Provide the [x, y] coordinate of the cell's center where the given text is located.  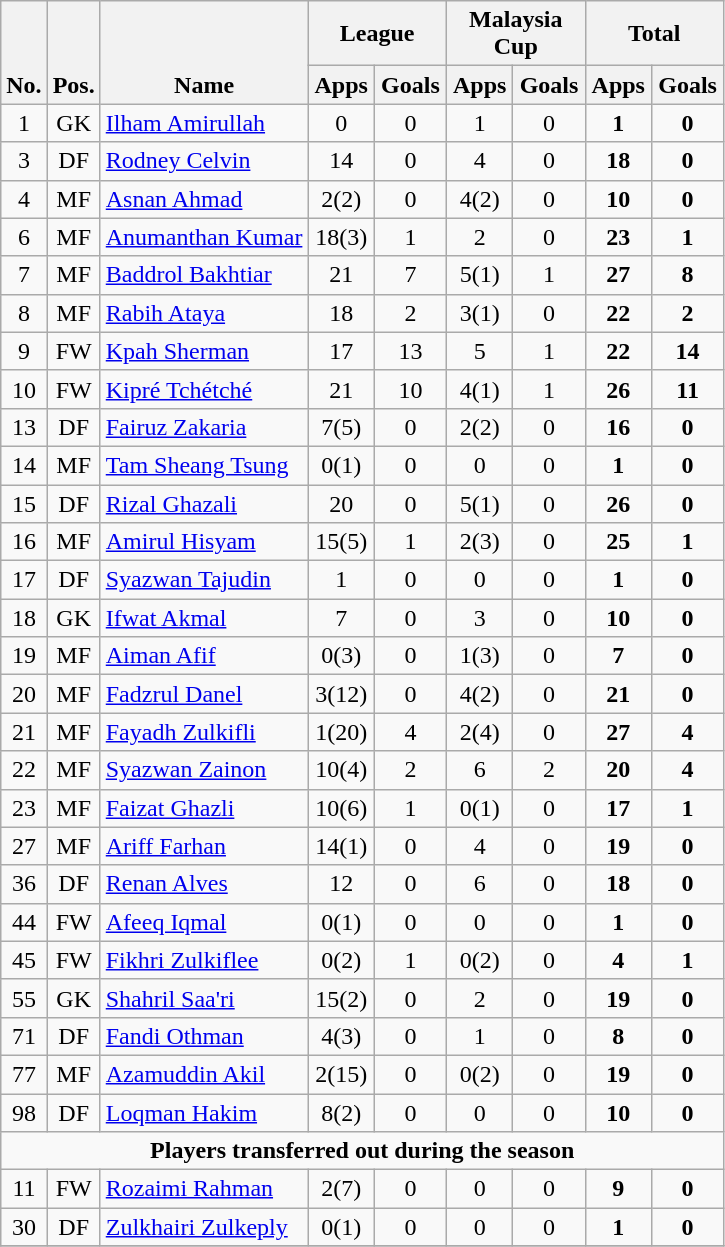
Ilham Amirullah [204, 123]
15(5) [342, 542]
98 [24, 1113]
Pos. [74, 52]
5 [480, 351]
Rabih Ataya [204, 313]
No. [24, 52]
30 [24, 1227]
Rodney Celvin [204, 161]
Total [654, 34]
Zulkhairi Zulkeply [204, 1227]
10(4) [342, 770]
7(5) [342, 427]
Kipré Tchétché [204, 389]
36 [24, 884]
Asnan Ahmad [204, 199]
1(3) [480, 656]
0(3) [342, 656]
14(1) [342, 846]
71 [24, 1036]
Renan Alves [204, 884]
Fadzrul Danel [204, 694]
Fayadh Zulkifli [204, 732]
Name [204, 52]
2(4) [480, 732]
3(12) [342, 694]
12 [342, 884]
1(20) [342, 732]
Shahril Saa'ri [204, 998]
Tam Sheang Tsung [204, 465]
Faizat Ghazli [204, 808]
Syazwan Zainon [204, 770]
44 [24, 922]
Fandi Othman [204, 1036]
Amirul Hisyam [204, 542]
Ariff Farhan [204, 846]
55 [24, 998]
15 [24, 503]
45 [24, 960]
Loqman Hakim [204, 1113]
Afeeq Iqmal [204, 922]
2(7) [342, 1189]
Fikhri Zulkiflee [204, 960]
Fairuz Zakaria [204, 427]
2(15) [342, 1074]
18(3) [342, 237]
4(1) [480, 389]
Baddrol Bakhtiar [204, 275]
8(2) [342, 1113]
Ifwat Akmal [204, 618]
Rozaimi Rahman [204, 1189]
Aiman Afif [204, 656]
Anumanthan Kumar [204, 237]
Rizal Ghazali [204, 503]
77 [24, 1074]
10(6) [342, 808]
Malaysia Cup [516, 34]
15(2) [342, 998]
Azamuddin Akil [204, 1074]
Kpah Sherman [204, 351]
League [378, 34]
25 [618, 542]
Players transferred out during the season [362, 1151]
4(3) [342, 1036]
Syazwan Tajudin [204, 580]
3(1) [480, 313]
2(3) [480, 542]
